Pinpoint the cell where the given text exists, returning its (X, Y) midpoint coordinate. 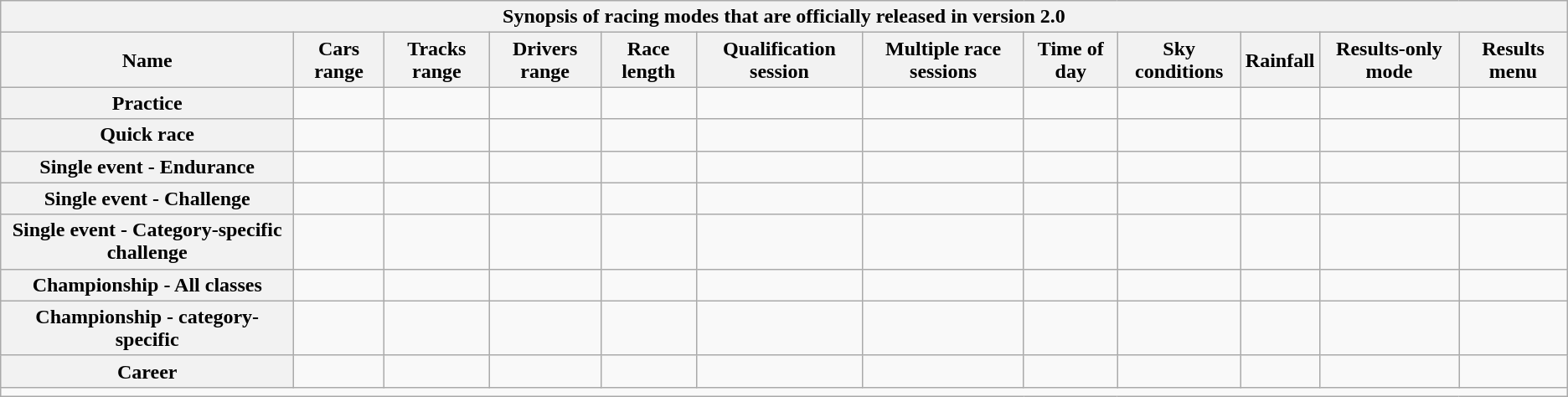
Qualification session (779, 60)
Drivers range (544, 60)
Career (147, 371)
Name (147, 60)
Championship - All classes (147, 285)
Single event - Category-specific challenge (147, 241)
Single event - Endurance (147, 167)
Championship - category-specific (147, 328)
Synopsis of racing modes that are officially released in version 2.0 (784, 17)
Time of day (1070, 60)
Quick race (147, 135)
Tracks range (436, 60)
Results menu (1513, 60)
Practice (147, 103)
Cars range (339, 60)
Sky conditions (1179, 60)
Single event - Challenge (147, 198)
Rainfall (1280, 60)
Results-only mode (1389, 60)
Multiple race sessions (943, 60)
Race length (648, 60)
